Capture the cell that displays the provided text and extract its [x, y] central coordinate. 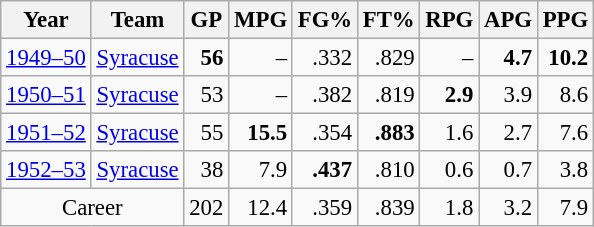
1952–53 [46, 170]
FT% [388, 20]
1949–50 [46, 58]
APG [508, 20]
.829 [388, 58]
1.8 [450, 208]
8.6 [565, 95]
Team [138, 20]
15.5 [261, 133]
.883 [388, 133]
PPG [565, 20]
53 [206, 95]
1950–51 [46, 95]
3.9 [508, 95]
.359 [324, 208]
202 [206, 208]
Year [46, 20]
3.8 [565, 170]
Career [92, 208]
.810 [388, 170]
38 [206, 170]
0.7 [508, 170]
.819 [388, 95]
7.6 [565, 133]
.839 [388, 208]
.382 [324, 95]
MPG [261, 20]
.354 [324, 133]
1951–52 [46, 133]
1.6 [450, 133]
55 [206, 133]
GP [206, 20]
10.2 [565, 58]
4.7 [508, 58]
.332 [324, 58]
2.9 [450, 95]
2.7 [508, 133]
FG% [324, 20]
0.6 [450, 170]
56 [206, 58]
RPG [450, 20]
3.2 [508, 208]
.437 [324, 170]
12.4 [261, 208]
